Detect which cell encompasses the target text, then output its [x, y] center coordinate. 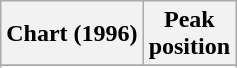
Chart (1996) [72, 34]
Peakposition [189, 34]
